Locate the cell with the specified text and output its (X, Y) center coordinate. 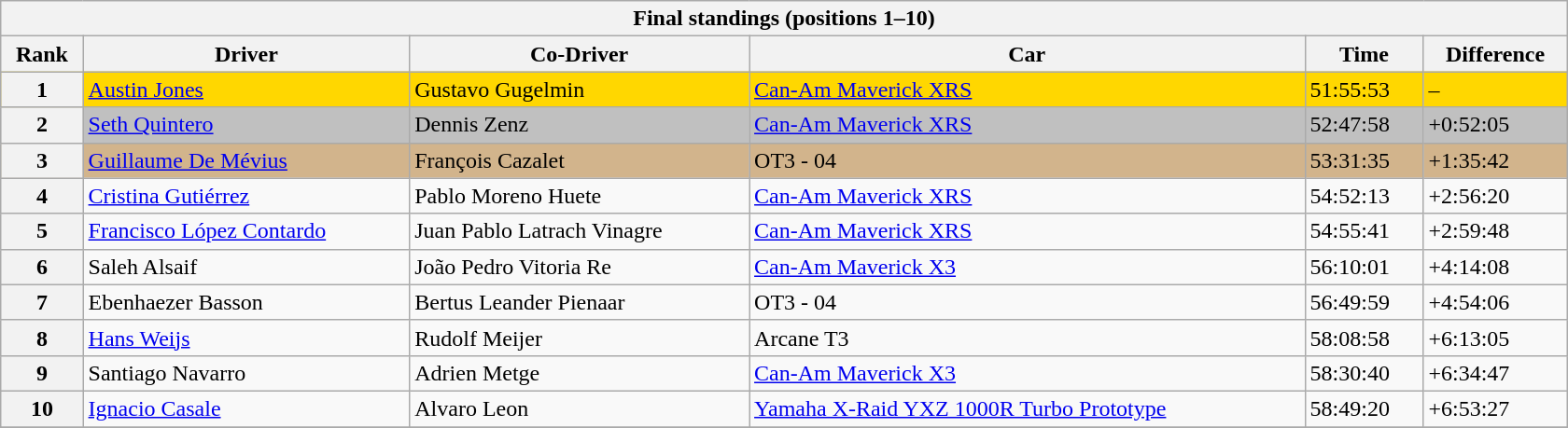
Dennis Zenz (580, 125)
+4:54:06 (1495, 302)
François Cazalet (580, 160)
Time (1365, 54)
Juan Pablo Latrach Vinagre (580, 231)
9 (42, 373)
+1:35:42 (1495, 160)
2 (42, 125)
Rudolf Meijer (580, 338)
10 (42, 408)
Car (1027, 54)
Alvaro Leon (580, 408)
Gustavo Gugelmin (580, 90)
1 (42, 90)
56:10:01 (1365, 267)
Yamaha X-Raid YXZ 1000R Turbo Prototype (1027, 408)
4 (42, 196)
+2:56:20 (1495, 196)
54:55:41 (1365, 231)
58:08:58 (1365, 338)
+6:34:47 (1495, 373)
Co-Driver (580, 54)
Adrien Metge (580, 373)
Rank (42, 54)
Arcane T3 (1027, 338)
Francisco López Contardo (246, 231)
54:52:13 (1365, 196)
3 (42, 160)
53:31:35 (1365, 160)
Santiago Navarro (246, 373)
+6:53:27 (1495, 408)
João Pedro Vitoria Re (580, 267)
Bertus Leander Pienaar (580, 302)
Austin Jones (246, 90)
56:49:59 (1365, 302)
+4:14:08 (1495, 267)
Saleh Alsaif (246, 267)
Seth Quintero (246, 125)
– (1495, 90)
52:47:58 (1365, 125)
Guillaume De Mévius (246, 160)
58:30:40 (1365, 373)
Ebenhaezer Basson (246, 302)
Final standings (positions 1–10) (784, 19)
8 (42, 338)
Cristina Gutiérrez (246, 196)
5 (42, 231)
Difference (1495, 54)
6 (42, 267)
51:55:53 (1365, 90)
+0:52:05 (1495, 125)
+2:59:48 (1495, 231)
Driver (246, 54)
58:49:20 (1365, 408)
Pablo Moreno Huete (580, 196)
7 (42, 302)
+6:13:05 (1495, 338)
Hans Weijs (246, 338)
Ignacio Casale (246, 408)
